For the text-containing cell, return its midpoint in [X, Y] coordinate format. 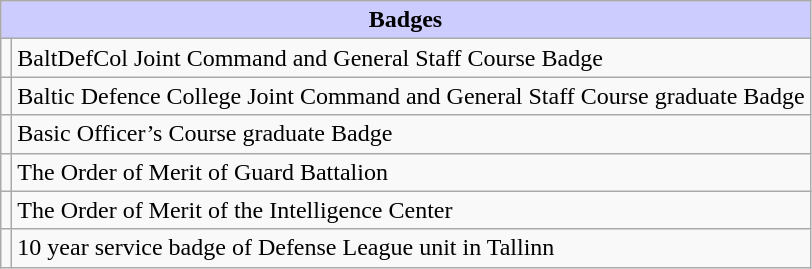
Basic Officer’s Course graduate Badge [411, 134]
BaltDefCol Joint Command and General Staff Course Badge [411, 58]
The Order of Merit of the Intelligence Center [411, 210]
The Order of Merit of Guard Battalion [411, 172]
Baltic Defence College Joint Command and General Staff Course graduate Badge [411, 96]
10 year service badge of Defense League unit in Tallinn [411, 248]
Badges [406, 20]
